Return [x, y] of the center of cell containing provided text 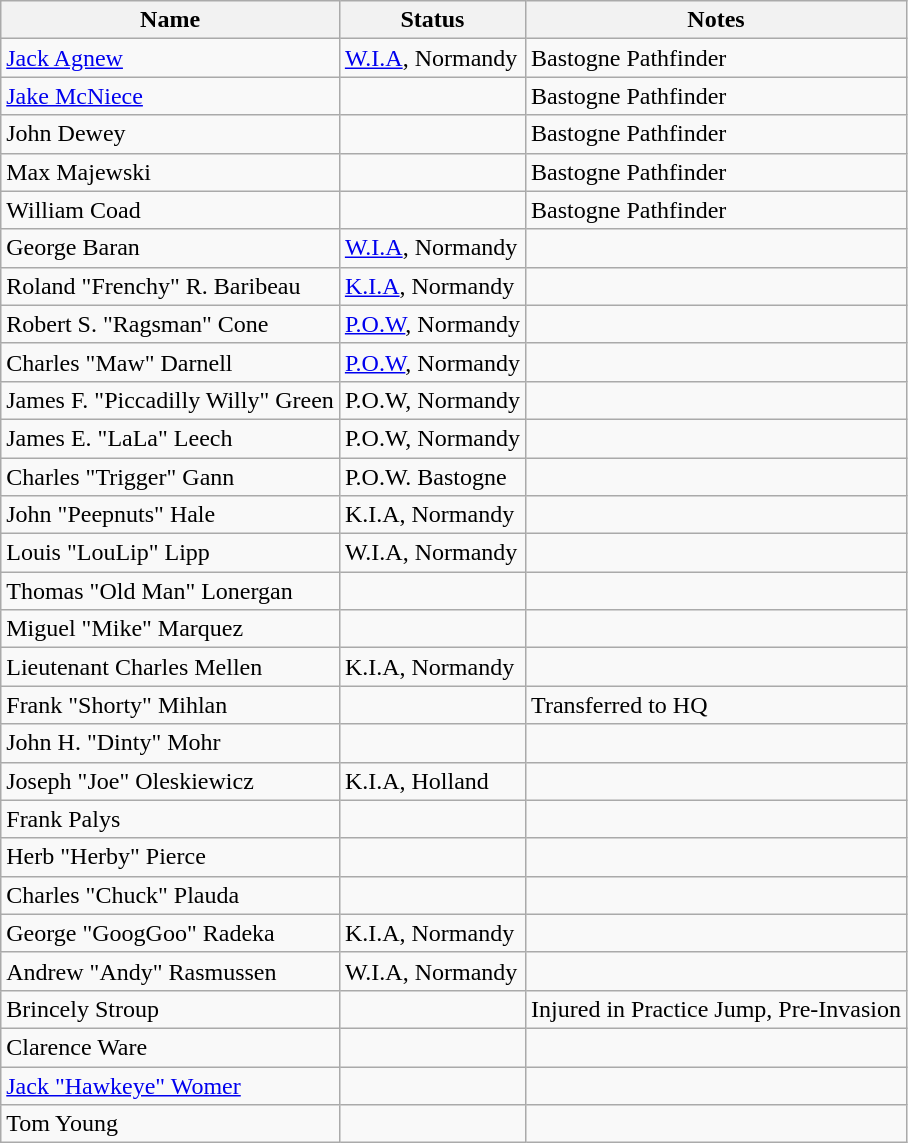
Charles "Chuck" Plauda [170, 895]
Charles "Trigger" Gann [170, 477]
John Dewey [170, 134]
Frank Palys [170, 819]
Clarence Ware [170, 1047]
George "GoogGoo" Radeka [170, 933]
Max Majewski [170, 172]
William Coad [170, 210]
Status [432, 20]
Notes [716, 20]
K.I.A, Holland [432, 781]
Robert S. "Ragsman" Cone [170, 324]
Andrew "Andy" Rasmussen [170, 971]
George Baran [170, 248]
Transferred to HQ [716, 705]
Charles "Maw" Darnell [170, 362]
John H. "Dinty" Mohr [170, 743]
Joseph "Joe" Oleskiewicz [170, 781]
Herb "Herby" Pierce [170, 857]
James F. "Piccadilly Willy" Green [170, 400]
Jake McNiece [170, 96]
Brincely Stroup [170, 1009]
Miguel "Mike" Marquez [170, 629]
James E. "LaLa" Leech [170, 438]
Injured in Practice Jump, Pre-Invasion [716, 1009]
John "Peepnuts" Hale [170, 515]
Thomas "Old Man" Lonergan [170, 591]
Louis "LouLip" Lipp [170, 553]
Jack Agnew [170, 58]
Tom Young [170, 1124]
P.O.W. Bastogne [432, 477]
Jack "Hawkeye" Womer [170, 1085]
Roland "Frenchy" R. Baribeau [170, 286]
Frank "Shorty" Mihlan [170, 705]
Name [170, 20]
Lieutenant Charles Mellen [170, 667]
